Identify which cell holds the provided text, then report its [X, Y] central coordinate. 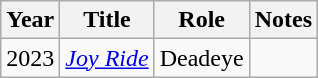
Notes [283, 20]
Year [30, 20]
2023 [30, 58]
Joy Ride [107, 58]
Role [202, 20]
Title [107, 20]
Deadeye [202, 58]
